Pinpoint the cell where the given text exists, returning its [X, Y] midpoint coordinate. 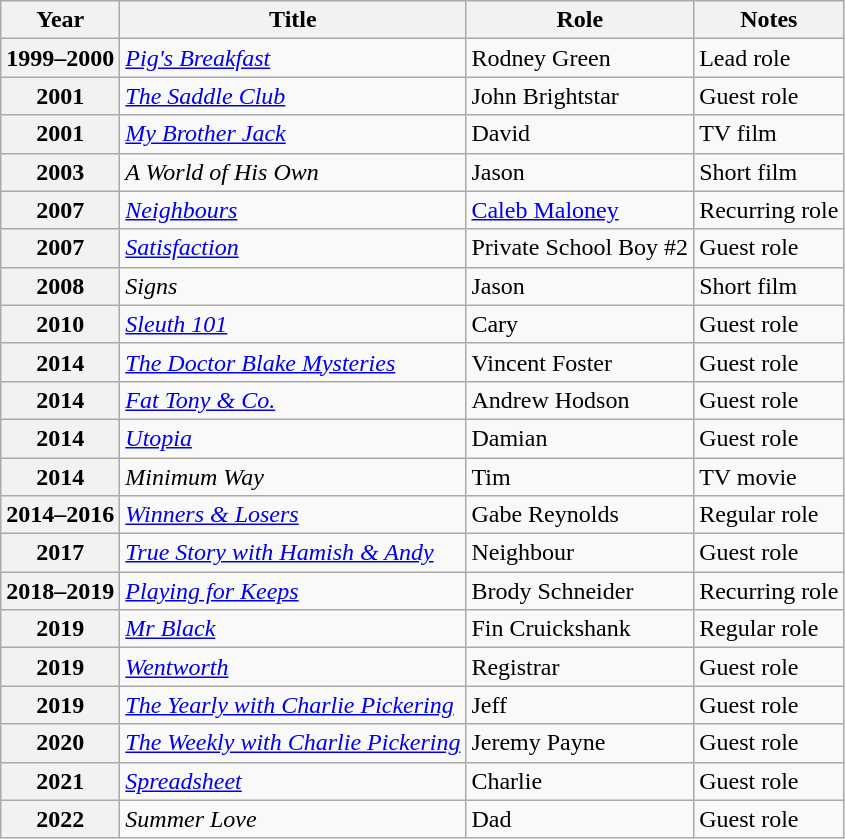
TV movie [769, 477]
Dad [580, 819]
2021 [60, 781]
Title [293, 20]
Notes [769, 20]
2018–2019 [60, 591]
True Story with Hamish & Andy [293, 553]
Jeff [580, 705]
Signs [293, 286]
Minimum Way [293, 477]
Vincent Foster [580, 362]
Fin Cruickshank [580, 629]
2017 [60, 553]
Neighbours [293, 210]
Gabe Reynolds [580, 515]
Tim [580, 477]
2022 [60, 819]
Cary [580, 324]
Satisfaction [293, 248]
Damian [580, 438]
2010 [60, 324]
Charlie [580, 781]
Registrar [580, 667]
My Brother Jack [293, 134]
2014–2016 [60, 515]
Wentworth [293, 667]
2008 [60, 286]
Lead role [769, 58]
The Doctor Blake Mysteries [293, 362]
Jeremy Payne [580, 743]
Winners & Losers [293, 515]
Mr Black [293, 629]
John Brightstar [580, 96]
Rodney Green [580, 58]
2003 [60, 172]
The Yearly with Charlie Pickering [293, 705]
TV film [769, 134]
Private School Boy #2 [580, 248]
Playing for Keeps [293, 591]
Andrew Hodson [580, 400]
Fat Tony & Co. [293, 400]
A World of His Own [293, 172]
Spreadsheet [293, 781]
Neighbour [580, 553]
Caleb Maloney [580, 210]
Summer Love [293, 819]
2020 [60, 743]
1999–2000 [60, 58]
Year [60, 20]
Pig's Breakfast [293, 58]
David [580, 134]
Utopia [293, 438]
Role [580, 20]
The Weekly with Charlie Pickering [293, 743]
Sleuth 101 [293, 324]
Brody Schneider [580, 591]
The Saddle Club [293, 96]
